Identify which cell holds the provided text, then report its (X, Y) central coordinate. 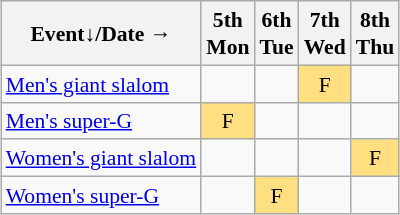
Women's super-G (102, 194)
Event↓/Date → (102, 33)
5thMon (228, 33)
7thWed (325, 33)
Women's giant slalom (102, 158)
Men's giant slalom (102, 84)
8thThu (376, 33)
6thTue (277, 33)
Men's super-G (102, 120)
